Determine the [X, Y] coordinate at the center of the cell enclosing the given text.  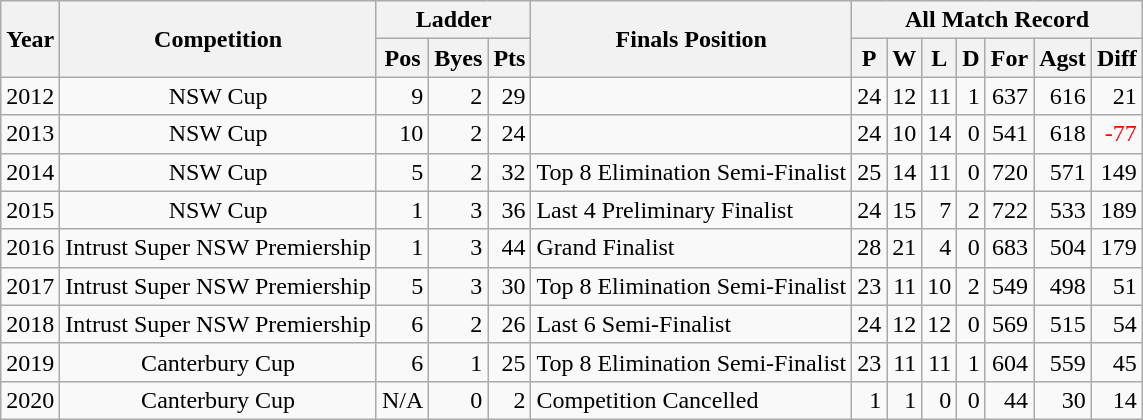
D [971, 58]
2015 [30, 210]
N/A [402, 400]
Last 4 Preliminary Finalist [692, 210]
616 [1063, 96]
45 [1116, 362]
720 [1009, 172]
9 [402, 96]
2019 [30, 362]
2020 [30, 400]
179 [1116, 248]
26 [510, 324]
51 [1116, 286]
Competition Cancelled [692, 400]
Agst [1063, 58]
541 [1009, 134]
549 [1009, 286]
Competition [218, 39]
504 [1063, 248]
32 [510, 172]
29 [510, 96]
Finals Position [692, 39]
All Match Record [998, 20]
533 [1063, 210]
189 [1116, 210]
-77 [1116, 134]
Byes [458, 58]
2016 [30, 248]
559 [1063, 362]
2017 [30, 286]
2014 [30, 172]
Ladder [454, 20]
Pos [402, 58]
149 [1116, 172]
W [904, 58]
Pts [510, 58]
604 [1009, 362]
2013 [30, 134]
722 [1009, 210]
2018 [30, 324]
54 [1116, 324]
Year [30, 39]
28 [870, 248]
498 [1063, 286]
For [1009, 58]
571 [1063, 172]
Grand Finalist [692, 248]
15 [904, 210]
618 [1063, 134]
Last 6 Semi-Finalist [692, 324]
515 [1063, 324]
637 [1009, 96]
569 [1009, 324]
36 [510, 210]
2012 [30, 96]
Diff [1116, 58]
7 [940, 210]
4 [940, 248]
L [940, 58]
683 [1009, 248]
P [870, 58]
